Output the (x, y) coordinate of the center of the cell containing the given text.  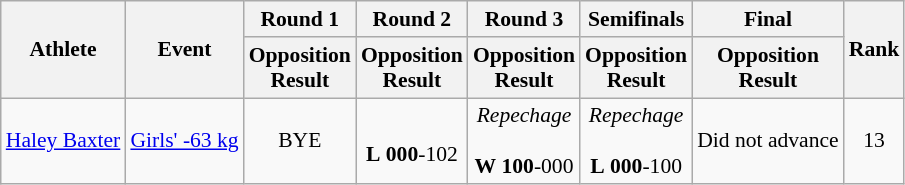
Girls' -63 kg (184, 142)
13 (874, 142)
L 000-102 (412, 142)
Round 2 (412, 19)
Repechage L 000-100 (636, 142)
Round 3 (524, 19)
Haley Baxter (64, 142)
BYE (300, 142)
Rank (874, 50)
Athlete (64, 50)
Event (184, 50)
Repechage W 100-000 (524, 142)
Final (768, 19)
Semifinals (636, 19)
Round 1 (300, 19)
Did not advance (768, 142)
